For the text-containing cell, return its midpoint in (x, y) coordinate format. 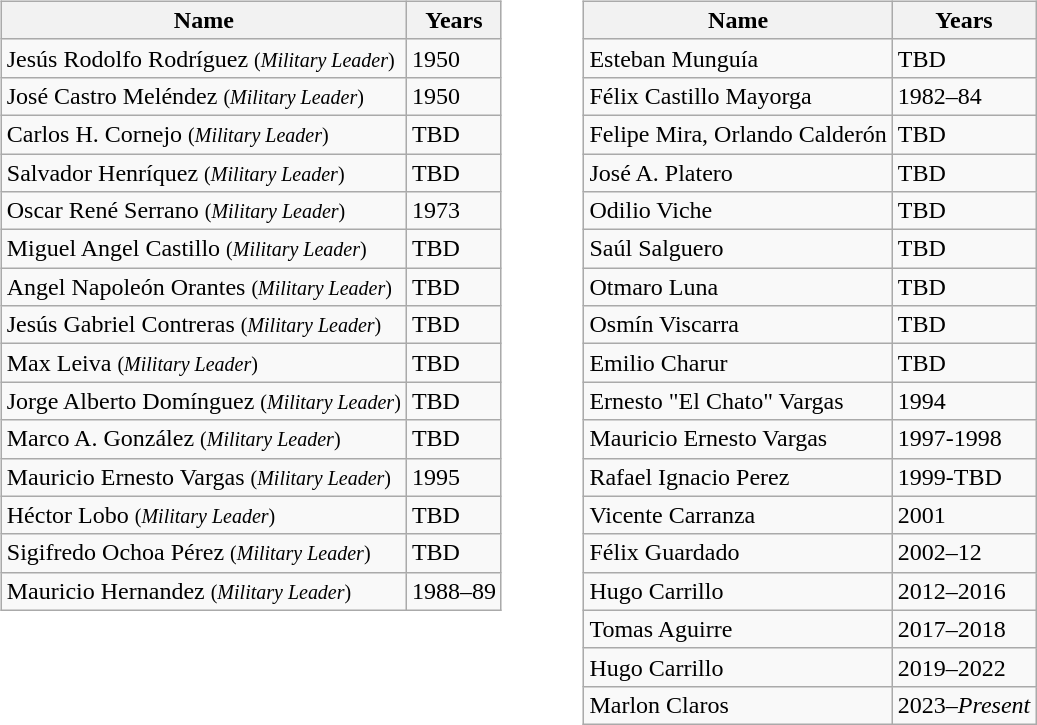
1995 (454, 477)
1994 (964, 401)
José A. Platero (738, 173)
Héctor Lobo (Military Leader) (204, 515)
Miguel Angel Castillo (Military Leader) (204, 249)
2001 (964, 515)
2023–Present (964, 705)
Marco A. González (Military Leader) (204, 439)
Esteban Munguía (738, 58)
1999-TBD (964, 477)
Salvador Henríquez (Military Leader) (204, 173)
Otmaro Luna (738, 287)
Carlos H. Cornejo (Military Leader) (204, 134)
1988–89 (454, 591)
Sigifredo Ochoa Pérez (Military Leader) (204, 553)
Saúl Salguero (738, 249)
Jorge Alberto Domínguez (Military Leader) (204, 401)
Odilio Viche (738, 211)
Max Leiva (Military Leader) (204, 363)
Mauricio Ernesto Vargas (738, 439)
Angel Napoleón Orantes (Military Leader) (204, 287)
Ernesto "El Chato" Vargas (738, 401)
2012–2016 (964, 591)
1982–84 (964, 96)
Félix Castillo Mayorga (738, 96)
Tomas Aguirre (738, 629)
Jesús Gabriel Contreras (Military Leader) (204, 325)
Rafael Ignacio Perez (738, 477)
Emilio Charur (738, 363)
1973 (454, 211)
2002–12 (964, 553)
2017–2018 (964, 629)
Marlon Claros (738, 705)
2019–2022 (964, 667)
Mauricio Hernandez (Military Leader) (204, 591)
1997-1998 (964, 439)
José Castro Meléndez (Military Leader) (204, 96)
Vicente Carranza (738, 515)
Jesús Rodolfo Rodríguez (Military Leader) (204, 58)
Mauricio Ernesto Vargas (Military Leader) (204, 477)
Oscar René Serrano (Military Leader) (204, 211)
Félix Guardado (738, 553)
Osmín Viscarra (738, 325)
Felipe Mira, Orlando Calderón (738, 134)
